Find where the given text appears and provide that cell's center as (X, Y) coordinate. 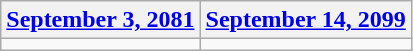
September 3, 2081 (100, 20)
September 14, 2099 (306, 20)
